Find where the given text appears and provide that cell's center as [x, y] coordinate. 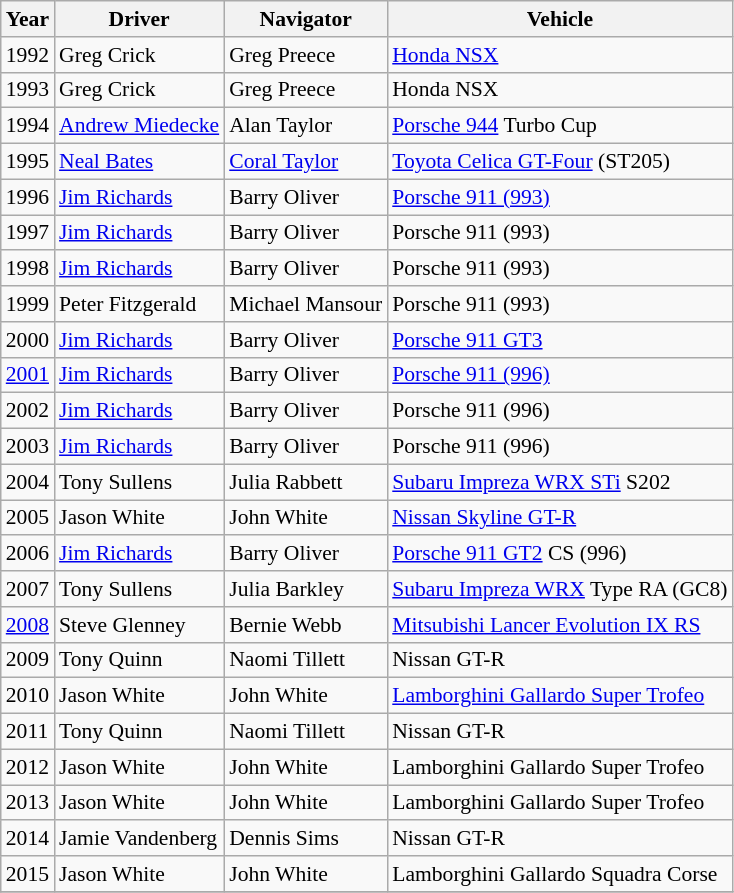
2008 [28, 625]
Subaru Impreza WRX STi S202 [560, 482]
2003 [28, 447]
2004 [28, 482]
Navigator [306, 19]
2015 [28, 874]
Toyota Celica GT-Four (ST205) [560, 162]
2006 [28, 554]
Julia Rabbett [306, 482]
Vehicle [560, 19]
Alan Taylor [306, 126]
1997 [28, 233]
Mitsubishi Lancer Evolution IX RS [560, 625]
Year [28, 19]
1996 [28, 197]
Porsche 911 GT3 [560, 340]
Andrew Miedecke [139, 126]
2013 [28, 803]
Julia Barkley [306, 589]
Lamborghini Gallardo Squadra Corse [560, 874]
2014 [28, 839]
Dennis Sims [306, 839]
Subaru Impreza WRX Type RA (GC8) [560, 589]
1992 [28, 55]
2000 [28, 340]
Bernie Webb [306, 625]
Porsche 944 Turbo Cup [560, 126]
Michael Mansour [306, 304]
Driver [139, 19]
Peter Fitzgerald [139, 304]
Porsche 911 GT2 CS (996) [560, 554]
Neal Bates [139, 162]
2007 [28, 589]
Coral Taylor [306, 162]
2002 [28, 411]
2009 [28, 660]
2005 [28, 518]
2011 [28, 732]
1994 [28, 126]
1995 [28, 162]
2010 [28, 696]
Jamie Vandenberg [139, 839]
Steve Glenney [139, 625]
1998 [28, 269]
1993 [28, 90]
2012 [28, 767]
1999 [28, 304]
2001 [28, 375]
Nissan Skyline GT-R [560, 518]
